Return [x, y] of the center of cell containing provided text 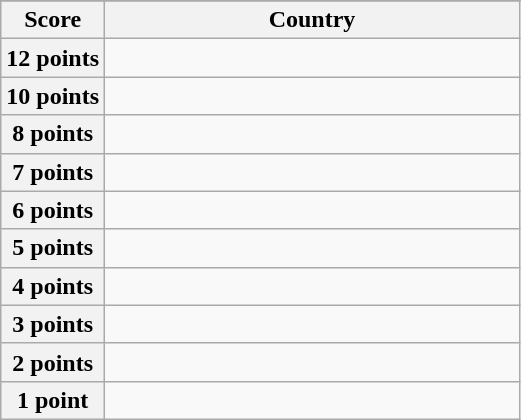
2 points [53, 362]
8 points [53, 134]
10 points [53, 96]
Country [312, 20]
3 points [53, 324]
5 points [53, 248]
12 points [53, 58]
4 points [53, 286]
7 points [53, 172]
1 point [53, 400]
6 points [53, 210]
Score [53, 20]
